Return [x, y] of the center of cell containing provided text 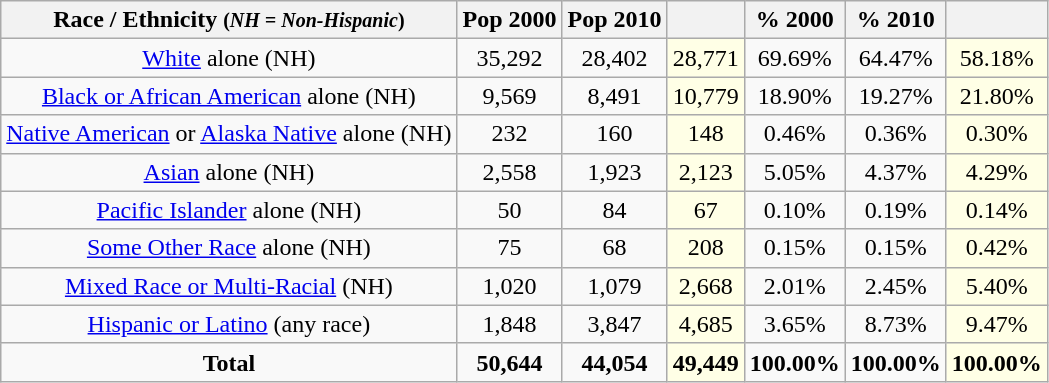
Some Other Race alone (NH) [229, 248]
4,685 [706, 324]
Asian alone (NH) [229, 172]
84 [614, 210]
9,569 [510, 96]
Pop 2000 [510, 20]
18.90% [794, 96]
0.30% [996, 134]
2,668 [706, 286]
0.36% [896, 134]
5.40% [996, 286]
2.01% [794, 286]
69.69% [794, 58]
1,923 [614, 172]
0.10% [794, 210]
3,847 [614, 324]
White alone (NH) [229, 58]
148 [706, 134]
1,079 [614, 286]
50 [510, 210]
Native American or Alaska Native alone (NH) [229, 134]
0.19% [896, 210]
Total [229, 362]
35,292 [510, 58]
50,644 [510, 362]
67 [706, 210]
19.27% [896, 96]
28,402 [614, 58]
10,779 [706, 96]
Race / Ethnicity (NH = Non-Hispanic) [229, 20]
68 [614, 248]
75 [510, 248]
58.18% [996, 58]
4.37% [896, 172]
64.47% [896, 58]
0.46% [794, 134]
44,054 [614, 362]
21.80% [996, 96]
% 2000 [794, 20]
2,558 [510, 172]
Pacific Islander alone (NH) [229, 210]
5.05% [794, 172]
8,491 [614, 96]
Black or African American alone (NH) [229, 96]
4.29% [996, 172]
9.47% [996, 324]
8.73% [896, 324]
Hispanic or Latino (any race) [229, 324]
3.65% [794, 324]
0.14% [996, 210]
2,123 [706, 172]
2.45% [896, 286]
208 [706, 248]
49,449 [706, 362]
% 2010 [896, 20]
Mixed Race or Multi-Racial (NH) [229, 286]
28,771 [706, 58]
160 [614, 134]
1,020 [510, 286]
0.42% [996, 248]
1,848 [510, 324]
Pop 2010 [614, 20]
232 [510, 134]
